From the cell containing the given text, extract its center point as [x, y] coordinate. 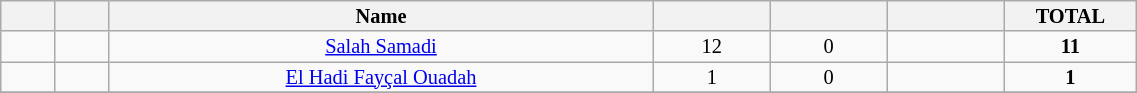
El Hadi Fayçal Ouadah [382, 78]
11 [1070, 46]
Salah Samadi [382, 46]
12 [712, 46]
TOTAL [1070, 16]
Name [382, 16]
